Return [X, Y] of the center of cell containing provided text 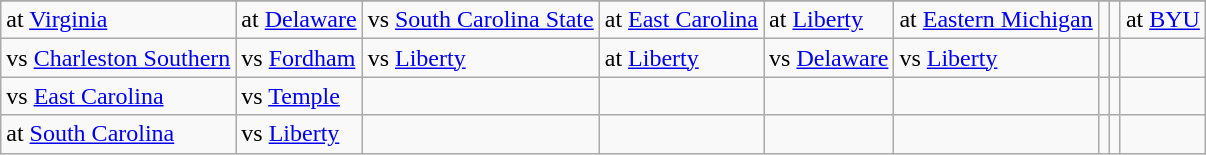
at East Carolina [681, 20]
vs Charleston Southern [118, 58]
at South Carolina [118, 134]
at BYU [1162, 20]
vs Fordham [299, 58]
at Delaware [299, 20]
vs South Carolina State [480, 20]
at Eastern Michigan [996, 20]
vs Temple [299, 96]
vs East Carolina [118, 96]
at Virginia [118, 20]
vs Delaware [829, 58]
